Capture the cell that displays the provided text and extract its (x, y) central coordinate. 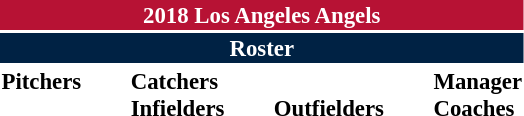
Roster (262, 48)
2018 Los Angeles Angels (262, 15)
